Detect which cell encompasses the target text, then output its [x, y] center coordinate. 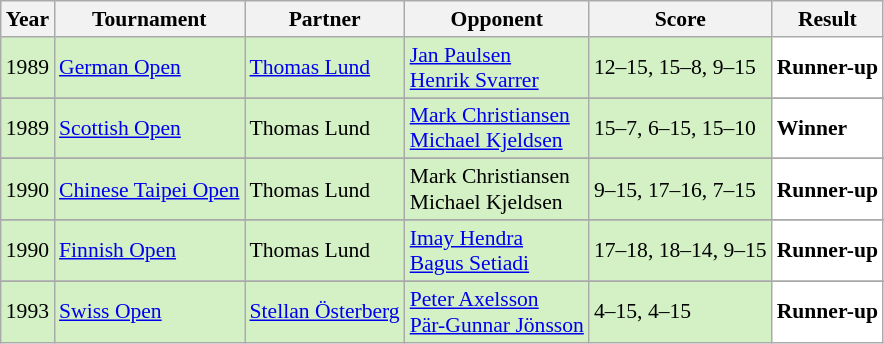
Year [28, 19]
17–18, 18–14, 9–15 [680, 250]
Scottish Open [149, 128]
15–7, 6–15, 15–10 [680, 128]
Stellan Österberg [324, 312]
9–15, 17–16, 7–15 [680, 190]
Tournament [149, 19]
Jan Paulsen Henrik Svarrer [497, 68]
Chinese Taipei Open [149, 190]
Score [680, 19]
Imay Hendra Bagus Setiadi [497, 250]
1993 [28, 312]
Partner [324, 19]
Winner [828, 128]
Opponent [497, 19]
German Open [149, 68]
Result [828, 19]
4–15, 4–15 [680, 312]
Swiss Open [149, 312]
Finnish Open [149, 250]
12–15, 15–8, 9–15 [680, 68]
Peter Axelsson Pär-Gunnar Jönsson [497, 312]
